Capture the cell that displays the provided text and extract its (X, Y) central coordinate. 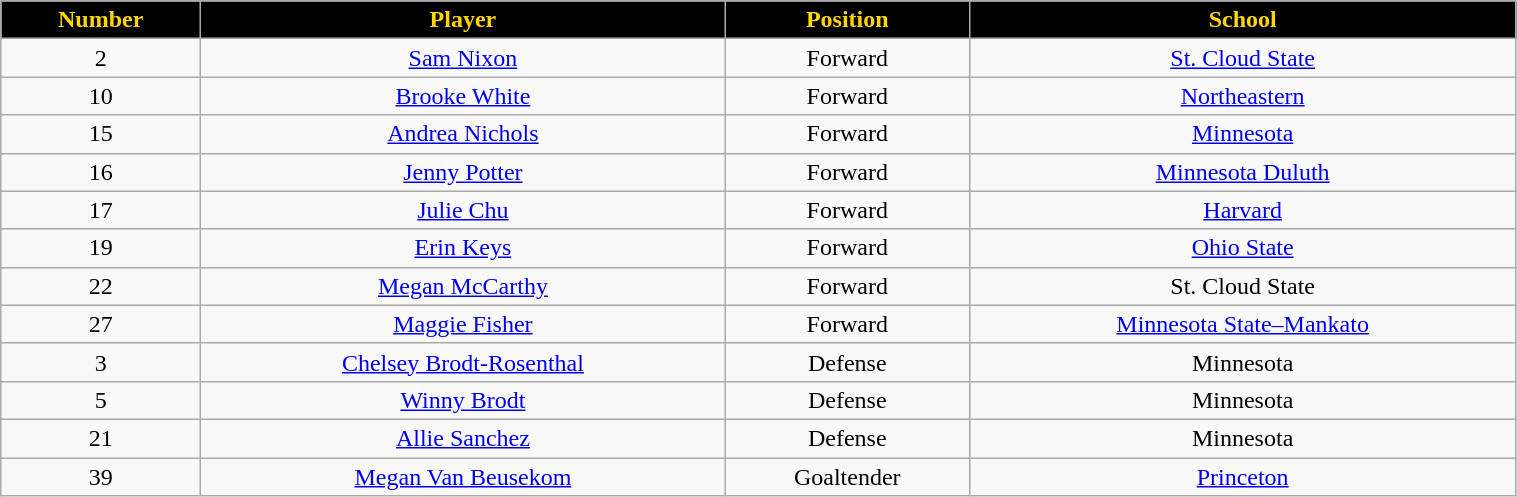
Ohio State (1242, 248)
Brooke White (464, 96)
22 (101, 286)
15 (101, 134)
Northeastern (1242, 96)
3 (101, 362)
19 (101, 248)
Minnesota Duluth (1242, 172)
Player (464, 20)
Allie Sanchez (464, 438)
5 (101, 400)
Position (847, 20)
Princeton (1242, 477)
2 (101, 58)
Goaltender (847, 477)
School (1242, 20)
Chelsey Brodt-Rosenthal (464, 362)
27 (101, 324)
Number (101, 20)
Maggie Fisher (464, 324)
Megan Van Beusekom (464, 477)
Harvard (1242, 210)
Andrea Nichols (464, 134)
Megan McCarthy (464, 286)
Minnesota State–Mankato (1242, 324)
Sam Nixon (464, 58)
Julie Chu (464, 210)
Erin Keys (464, 248)
10 (101, 96)
Winny Brodt (464, 400)
Jenny Potter (464, 172)
16 (101, 172)
21 (101, 438)
17 (101, 210)
39 (101, 477)
